Identify which cell holds the provided text, then report its [x, y] central coordinate. 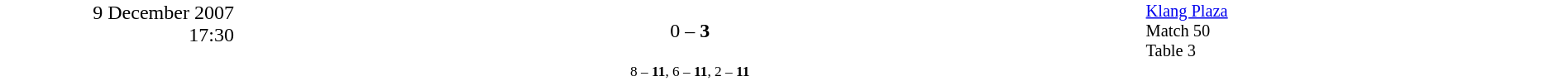
Klang PlazaMatch 50Table 3 [1356, 31]
8 – 11, 6 – 11, 2 – 11 [690, 71]
9 December 200717:30 [117, 40]
0 – 3 [690, 31]
